Return the (X, Y) coordinate for the center point of the cell that contains the specified text.  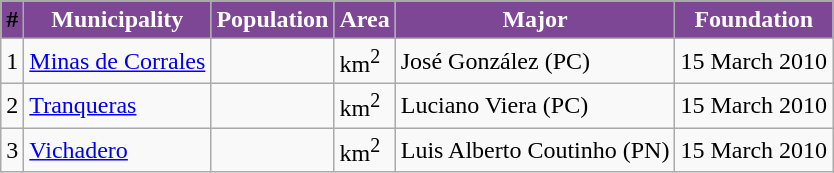
Foundation (754, 20)
3 (12, 150)
Vichadero (118, 150)
# (12, 20)
Area (364, 20)
José González (PC) (535, 62)
Municipality (118, 20)
Luciano Viera (PC) (535, 106)
Tranqueras (118, 106)
Population (272, 20)
1 (12, 62)
2 (12, 106)
Minas de Corrales (118, 62)
Luis Alberto Coutinho (PN) (535, 150)
Major (535, 20)
